Pinpoint the cell where the given text exists, returning its (X, Y) midpoint coordinate. 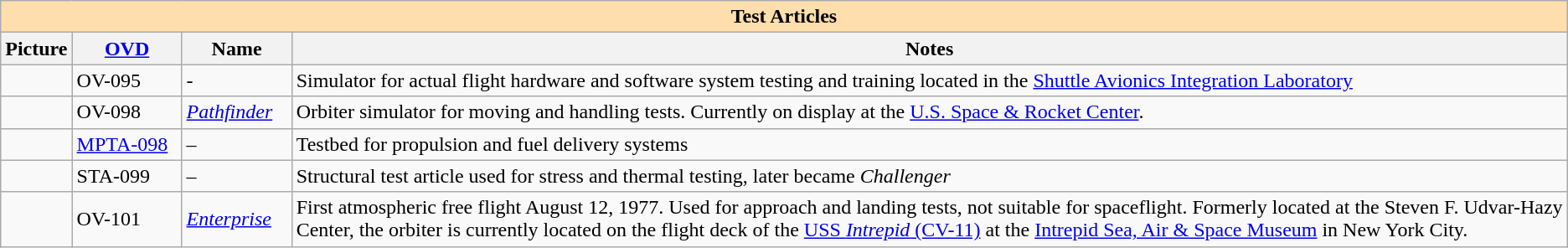
- (236, 80)
OVD (127, 49)
Pathfinder (236, 112)
Notes (930, 49)
Picture (37, 49)
MPTA-098 (127, 144)
Testbed for propulsion and fuel delivery systems (930, 144)
STA-099 (127, 176)
Orbiter simulator for moving and handling tests. Currently on display at the U.S. Space & Rocket Center. (930, 112)
Name (236, 49)
Simulator for actual flight hardware and software system testing and training located in the Shuttle Avionics Integration Laboratory (930, 80)
OV-101 (127, 220)
Enterprise (236, 220)
Test Articles (784, 17)
OV-098 (127, 112)
OV-095 (127, 80)
Structural test article used for stress and thermal testing, later became Challenger (930, 176)
